Output the [X, Y] coordinate of the center of the cell containing the given text.  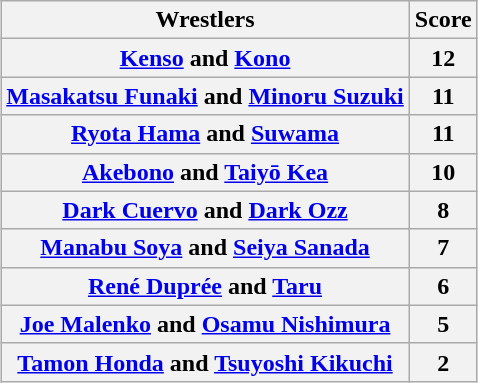
6 [443, 286]
7 [443, 248]
Joe Malenko and Osamu Nishimura [206, 324]
10 [443, 172]
Manabu Soya and Seiya Sanada [206, 248]
Dark Cuervo and Dark Ozz [206, 210]
René Duprée and Taru [206, 286]
8 [443, 210]
Tamon Honda and Tsuyoshi Kikuchi [206, 362]
Masakatsu Funaki and Minoru Suzuki [206, 96]
Wrestlers [206, 20]
5 [443, 324]
2 [443, 362]
12 [443, 58]
Ryota Hama and Suwama [206, 134]
Score [443, 20]
Kenso and Kono [206, 58]
Akebono and Taiyō Kea [206, 172]
